Determine the (X, Y) coordinate at the center of the cell enclosing the given text.  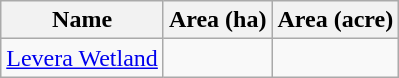
Area (ha) (218, 20)
Name (82, 20)
Levera Wetland (82, 58)
Area (acre) (336, 20)
